Search for the cell housing the specified text and yield its (x, y) center coordinate. 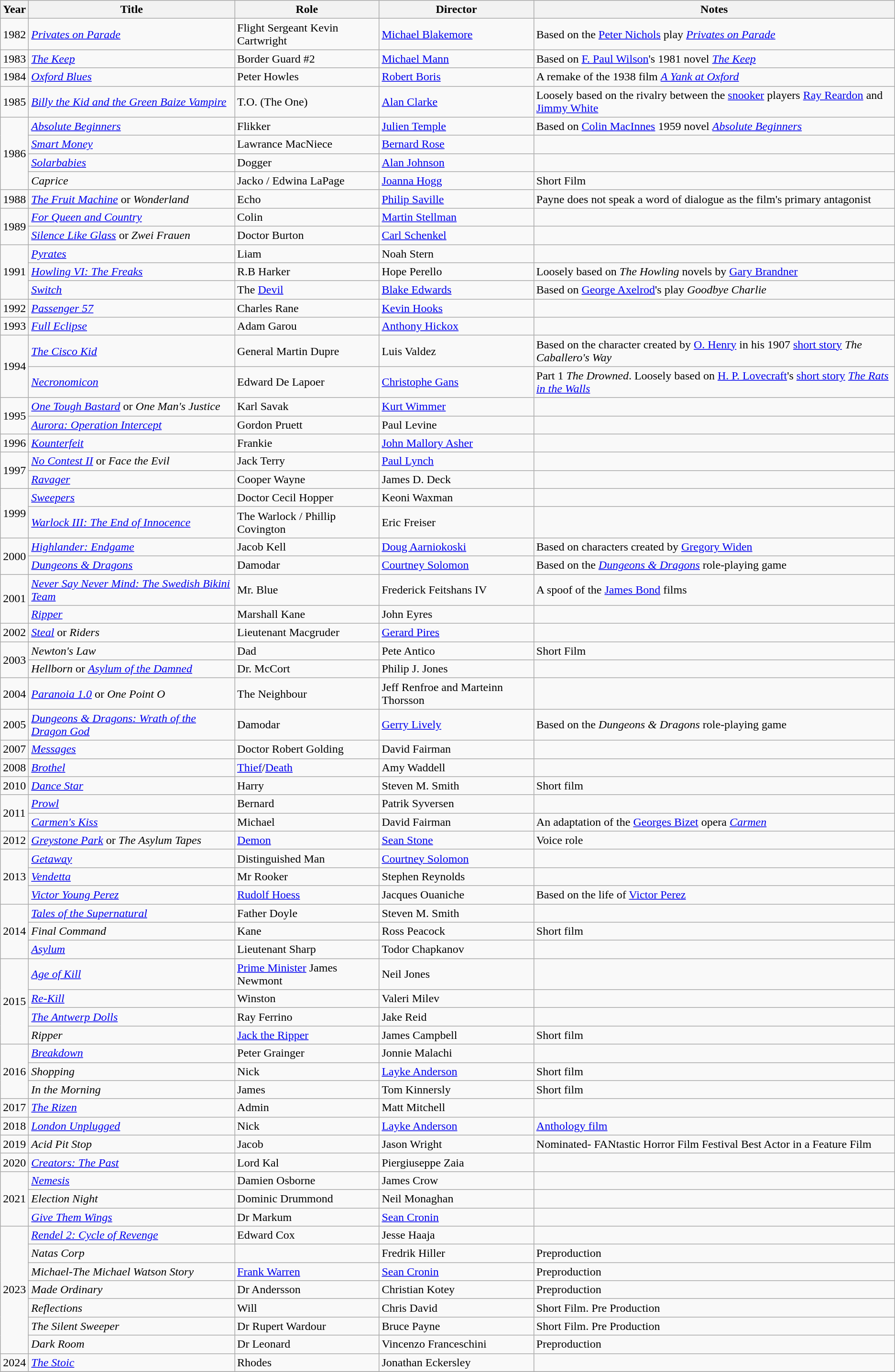
1991 (14, 272)
Edward De Lapoer (307, 382)
Tales of the Supernatural (132, 913)
Part 1 The Drowned. Loosely based on H. P. Lovecraft's short story The Rats in the Walls (714, 382)
2016 (14, 1071)
2014 (14, 931)
Asylum (132, 950)
Dungeons & Dragons: Wrath of the Dragon God (132, 724)
Highlander: Endgame (132, 547)
Frederick Feitshans IV (456, 590)
Billy the Kid and the Green Baize Vampire (132, 101)
Hope Perello (456, 272)
Demon (307, 840)
Stephen Reynolds (456, 876)
Pete Antico (456, 651)
2015 (14, 1002)
Michael (307, 822)
Privates on Parade (132, 34)
2007 (14, 749)
Todor Chapkanov (456, 950)
2010 (14, 786)
Dr Markum (307, 1217)
Carl Schenkel (456, 235)
1985 (14, 101)
James (307, 1090)
Christian Kotey (456, 1290)
Gerry Lively (456, 724)
Noah Stern (456, 254)
Distinguished Man (307, 858)
Karl Savak (307, 407)
2017 (14, 1108)
Hellborn or Asylum of the Damned (132, 669)
1992 (14, 308)
No Contest II or Face the Evil (132, 461)
Jack the Ripper (307, 1035)
Echo (307, 199)
Lieutenant Sharp (307, 950)
Final Command (132, 931)
Ravager (132, 479)
Tom Kinnersly (456, 1090)
Prime Minister James Newmont (307, 974)
Winston (307, 999)
Pyrates (132, 254)
Greystone Park or The Asylum Tapes (132, 840)
Mr. Blue (307, 590)
Blake Edwards (456, 290)
Michael-The Michael Watson Story (132, 1272)
Eric Freiser (456, 522)
Cooper Wayne (307, 479)
The Fruit Machine or Wonderland (132, 199)
Philip J. Jones (456, 669)
Neil Jones (456, 974)
One Tough Bastard or One Man's Justice (132, 407)
Jacko / Edwina LaPage (307, 181)
Sean Stone (456, 840)
Jonathan Eckersley (456, 1362)
Shopping (132, 1071)
Re-Kill (132, 999)
Mr Rooker (307, 876)
Jesse Haaja (456, 1235)
Dark Room (132, 1344)
Based on the life of Victor Perez (714, 895)
A remake of the 1938 film A Yank at Oxford (714, 77)
Payne does not speak a word of dialogue as the film's primary antagonist (714, 199)
The Silent Sweeper (132, 1326)
Director (456, 10)
Kounterfeit (132, 443)
The Warlock / Phillip Covington (307, 522)
For Queen and Country (132, 217)
The Neighbour (307, 694)
Dance Star (132, 786)
The Cisco Kid (132, 351)
Ray Ferrino (307, 1017)
Robert Boris (456, 77)
Philip Saville (456, 199)
Warlock III: The End of Innocence (132, 522)
The Devil (307, 290)
Jacob Kell (307, 547)
Dogger (307, 162)
Getaway (132, 858)
2019 (14, 1144)
Oxford Blues (132, 77)
1995 (14, 416)
Alan Johnson (456, 162)
Ross Peacock (456, 931)
1997 (14, 470)
Doug Aarniokoski (456, 547)
Lieutenant Macgruder (307, 633)
Nemesis (132, 1180)
2024 (14, 1362)
The Rizen (132, 1108)
2011 (14, 813)
Fredrik Hiller (456, 1253)
Adam Garou (307, 326)
Amy Waddell (456, 767)
Edward Cox (307, 1235)
Silence Like Glass or Zwei Frauen (132, 235)
Anthony Hickox (456, 326)
Based on the character created by O. Henry in his 1907 short story The Caballero's Way (714, 351)
Will (307, 1308)
Made Ordinary (132, 1290)
Voice role (714, 840)
Jason Wright (456, 1144)
James Crow (456, 1180)
2013 (14, 876)
Rhodes (307, 1362)
Marshall Kane (307, 615)
Jake Reid (456, 1017)
R.B Harker (307, 272)
Doctor Burton (307, 235)
1988 (14, 199)
Loosely based on the rivalry between the snooker players Ray Reardon and Jimmy White (714, 101)
Based on Colin MacInnes 1959 novel Absolute Beginners (714, 126)
Necronomicon (132, 382)
T.O. (The One) (307, 101)
Full Eclipse (132, 326)
Vincenzo Franceschini (456, 1344)
Dr Andersson (307, 1290)
Reflections (132, 1308)
Smart Money (132, 144)
Dominic Drummond (307, 1199)
2002 (14, 633)
Creators: The Past (132, 1162)
Matt Mitchell (456, 1108)
Never Say Never Mind: The Swedish Bikini Team (132, 590)
1986 (14, 153)
Alan Clarke (456, 101)
Passenger 57 (132, 308)
A spoof of the James Bond films (714, 590)
Natas Corp (132, 1253)
Steal or Riders (132, 633)
2003 (14, 660)
Gerard Pires (456, 633)
Jacques Ouaniche (456, 895)
Flikker (307, 126)
Jack Terry (307, 461)
2004 (14, 694)
Bernard Rose (456, 144)
Dad (307, 651)
Anthology film (714, 1126)
Newton's Law (132, 651)
Paul Lynch (456, 461)
1984 (14, 77)
Dr Rupert Wardour (307, 1326)
Notes (714, 10)
Give Them Wings (132, 1217)
Piergiuseppe Zaia (456, 1162)
Paul Levine (456, 425)
Charles Rane (307, 308)
Age of Kill (132, 974)
Aurora: Operation Intercept (132, 425)
The Antwerp Dolls (132, 1017)
Year (14, 10)
Paranoia 1.0 or One Point O (132, 694)
1993 (14, 326)
2023 (14, 1290)
James Campbell (456, 1035)
John Mallory Asher (456, 443)
Harry (307, 786)
Doctor Cecil Hopper (307, 497)
Jonnie Malachi (456, 1053)
James D. Deck (456, 479)
2008 (14, 767)
Jeff Renfroe and Marteinn Thorsson (456, 694)
2020 (14, 1162)
Brothel (132, 767)
John Eyres (456, 615)
Patrik Syversen (456, 804)
Frankie (307, 443)
Based on characters created by Gregory Widen (714, 547)
Election Night (132, 1199)
2018 (14, 1126)
Michael Blakemore (456, 34)
Role (307, 10)
Father Doyle (307, 913)
2012 (14, 840)
Sweepers (132, 497)
Doctor Robert Golding (307, 749)
Based on the Peter Nichols play Privates on Parade (714, 34)
2001 (14, 599)
Acid Pit Stop (132, 1144)
Dungeons & Dragons (132, 565)
Chris David (456, 1308)
1994 (14, 367)
Prowl (132, 804)
Frank Warren (307, 1272)
Based on George Axelrod's play Goodbye Charlie (714, 290)
Caprice (132, 181)
An adaptation of the Georges Bizet opera Carmen (714, 822)
2021 (14, 1199)
Solarbabies (132, 162)
1982 (14, 34)
Kurt Wimmer (456, 407)
Dr Leonard (307, 1344)
Title (132, 10)
Neil Monaghan (456, 1199)
Dr. McCort (307, 669)
Lawrance MacNiece (307, 144)
1989 (14, 226)
Bruce Payne (456, 1326)
Peter Grainger (307, 1053)
Messages (132, 749)
Breakdown (132, 1053)
Loosely based on The Howling novels by Gary Brandner (714, 272)
1983 (14, 59)
Howling VI: The Freaks (132, 272)
Absolute Beginners (132, 126)
Luis Valdez (456, 351)
Carmen's Kiss (132, 822)
Martin Stellman (456, 217)
Rendel 2: Cycle of Revenge (132, 1235)
Christophe Gans (456, 382)
1999 (14, 513)
Liam (307, 254)
London Unplugged (132, 1126)
Lord Kal (307, 1162)
Bernard (307, 804)
Nominated- FANtastic Horror Film Festival Best Actor in a Feature Film (714, 1144)
Switch (132, 290)
Vendetta (132, 876)
Thief/Death (307, 767)
Damien Osborne (307, 1180)
Michael Mann (456, 59)
2005 (14, 724)
The Keep (132, 59)
Colin (307, 217)
Admin (307, 1108)
Rudolf Hoess (307, 895)
Based on F. Paul Wilson's 1981 novel The Keep (714, 59)
Julien Temple (456, 126)
General Martin Dupre (307, 351)
The Stoic (132, 1362)
Victor Young Perez (132, 895)
Jacob (307, 1144)
2000 (14, 556)
Joanna Hogg (456, 181)
Gordon Pruett (307, 425)
Keoni Waxman (456, 497)
Border Guard #2 (307, 59)
Peter Howles (307, 77)
1996 (14, 443)
Valeri Milev (456, 999)
Flight Sergeant Kevin Cartwright (307, 34)
In the Morning (132, 1090)
Kevin Hooks (456, 308)
Kane (307, 931)
